For the text-containing cell, return its midpoint in (X, Y) coordinate format. 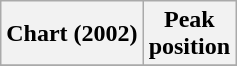
Peakposition (189, 34)
Chart (2002) (72, 34)
